Extract the [X, Y] coordinate from the center of the cell holding the provided text.  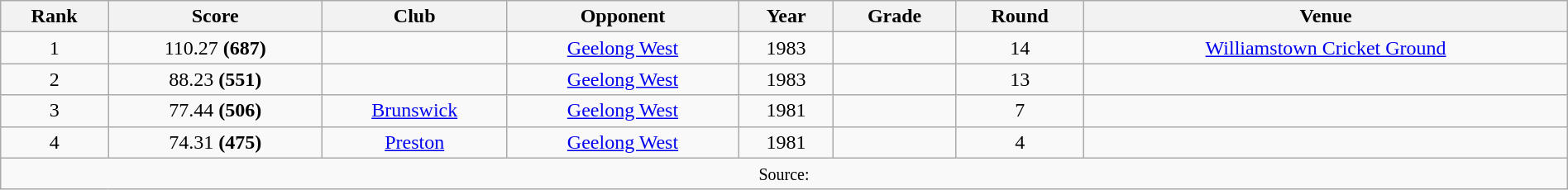
Preston [414, 142]
Rank [55, 17]
Opponent [622, 17]
Round [1020, 17]
Club [414, 17]
77.44 (506) [215, 111]
Score [215, 17]
Year [786, 17]
14 [1020, 48]
74.31 (475) [215, 142]
Venue [1326, 17]
88.23 (551) [215, 79]
2 [55, 79]
13 [1020, 79]
1 [55, 48]
Grade [895, 17]
7 [1020, 111]
3 [55, 111]
110.27 (687) [215, 48]
Brunswick [414, 111]
Williamstown Cricket Ground [1326, 48]
Source: [784, 173]
